Pinpoint the cell where the given text exists, returning its (x, y) midpoint coordinate. 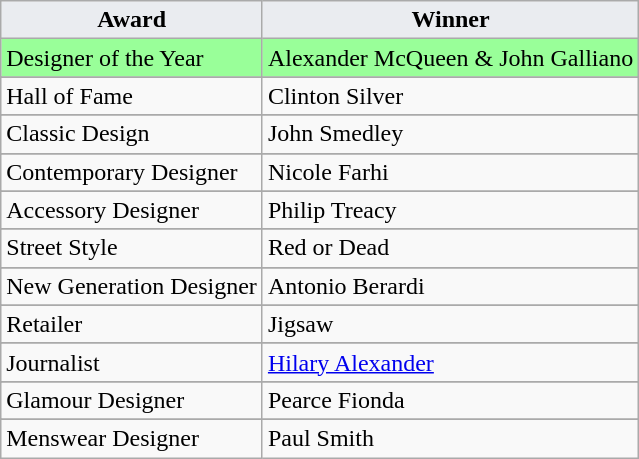
Street Style (132, 248)
Jigsaw (450, 324)
Nicole Farhi (450, 172)
Paul Smith (450, 438)
Award (132, 20)
Glamour Designer (132, 400)
Menswear Designer (132, 438)
Classic Design (132, 134)
New Generation Designer (132, 286)
Antonio Berardi (450, 286)
Journalist (132, 362)
Accessory Designer (132, 210)
Winner (450, 20)
Pearce Fionda (450, 400)
Designer of the Year (132, 58)
Red or Dead (450, 248)
Philip Treacy (450, 210)
Hilary Alexander (450, 362)
Clinton Silver (450, 96)
John Smedley (450, 134)
Hall of Fame (132, 96)
Contemporary Designer (132, 172)
Retailer (132, 324)
Alexander McQueen & John Galliano (450, 58)
